Output the [x, y] coordinate of the center of the cell containing the given text.  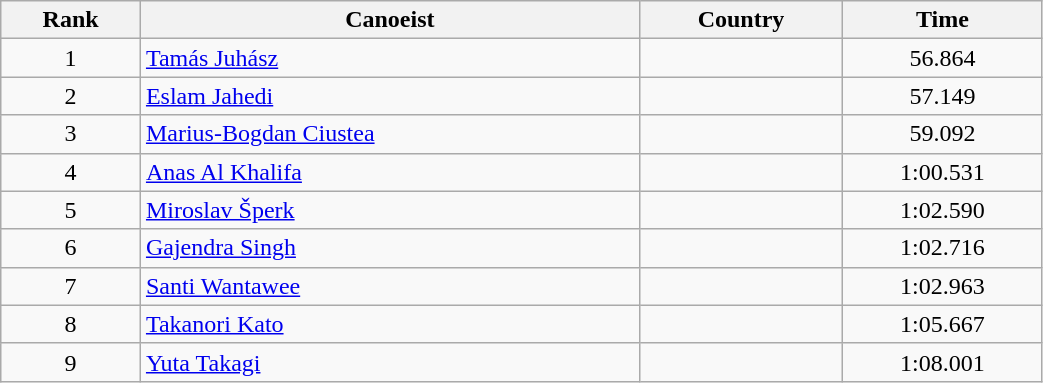
6 [71, 248]
1:08.001 [942, 362]
59.092 [942, 134]
1:02.963 [942, 286]
5 [71, 210]
1:02.716 [942, 248]
Yuta Takagi [390, 362]
1 [71, 58]
Santi Wantawee [390, 286]
56.864 [942, 58]
Takanori Kato [390, 324]
8 [71, 324]
Time [942, 20]
9 [71, 362]
Eslam Jahedi [390, 96]
Miroslav Šperk [390, 210]
1:00.531 [942, 172]
1:02.590 [942, 210]
3 [71, 134]
Canoeist [390, 20]
Anas Al Khalifa [390, 172]
7 [71, 286]
57.149 [942, 96]
Rank [71, 20]
Country [740, 20]
4 [71, 172]
Marius-Bogdan Ciustea [390, 134]
2 [71, 96]
Gajendra Singh [390, 248]
Tamás Juhász [390, 58]
1:05.667 [942, 324]
